Determine the (X, Y) coordinate at the center of the cell enclosing the given text.  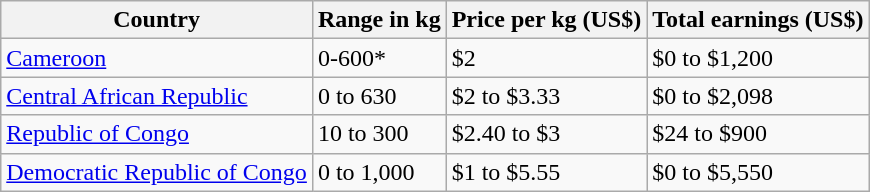
$0 to $5,550 (758, 172)
$2 (546, 58)
Country (157, 20)
0-600* (379, 58)
Range in kg (379, 20)
$2 to $3.33 (546, 96)
Republic of Congo (157, 134)
$2.40 to $3 (546, 134)
$0 to $1,200 (758, 58)
10 to 300 (379, 134)
$1 to $5.55 (546, 172)
Price per kg (US$) (546, 20)
0 to 630 (379, 96)
Democratic Republic of Congo (157, 172)
$24 to $900 (758, 134)
$0 to $2,098 (758, 96)
Total earnings (US$) (758, 20)
Central African Republic (157, 96)
Cameroon (157, 58)
0 to 1,000 (379, 172)
